Provide the [X, Y] coordinate of the cell's center where the given text is located.  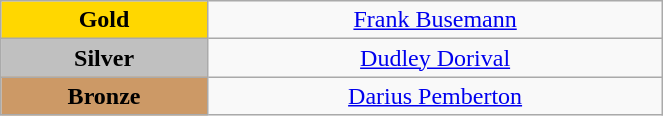
Dudley Dorival [434, 58]
Bronze [104, 96]
Darius Pemberton [434, 96]
Frank Busemann [434, 20]
Gold [104, 20]
Silver [104, 58]
